Determine the [X, Y] coordinate at the center of the cell enclosing the given text.  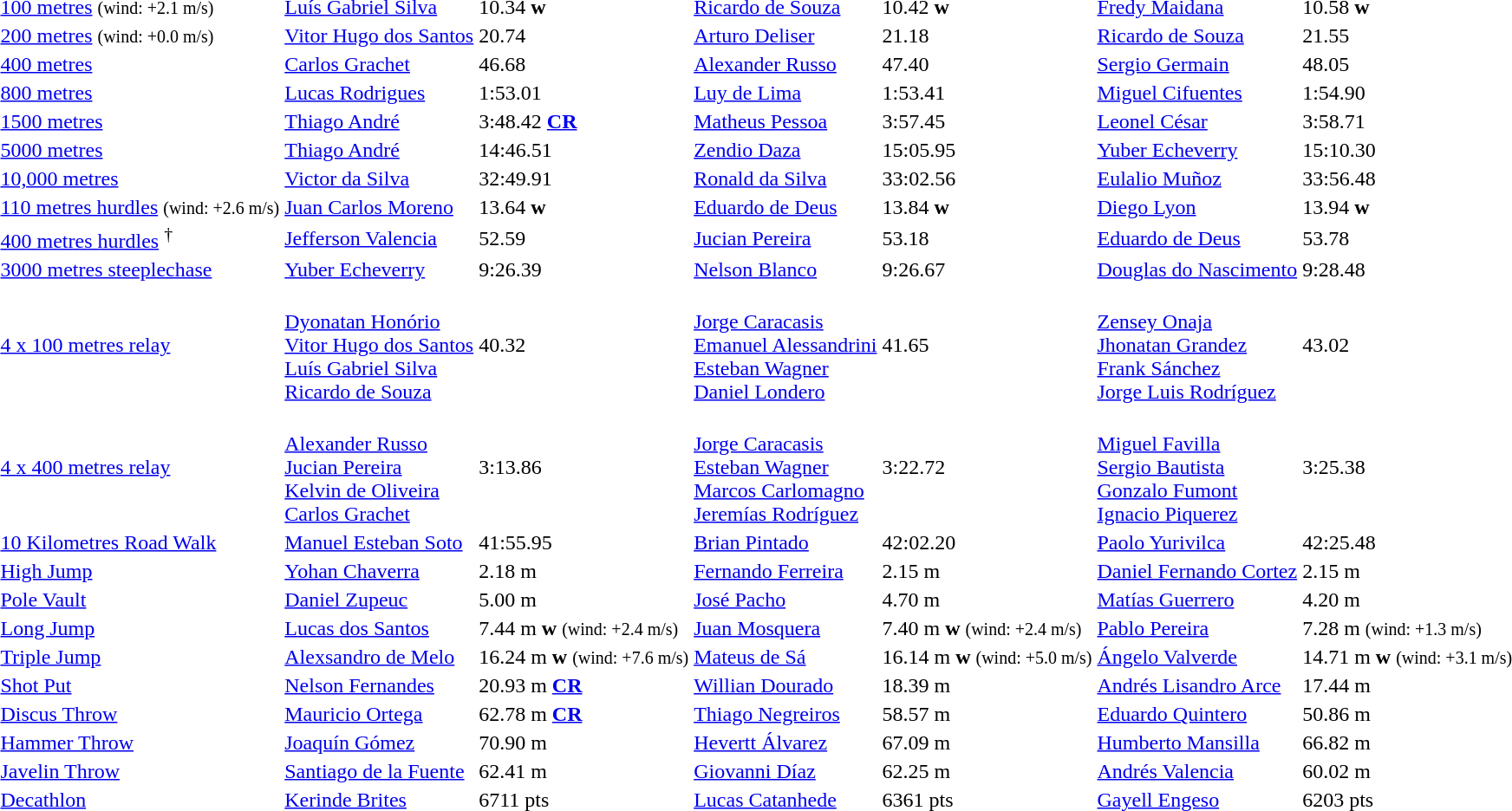
Santiago de la Fuente [380, 771]
Yohan Chaverra [380, 571]
2.18 m [584, 571]
Carlos Grachet [380, 64]
Luy de Lima [785, 93]
Zensey Onaja Jhonatan Grandez Frank Sánchez Jorge Luis Rodríguez [1197, 345]
20.74 [584, 36]
3:22.72 [987, 467]
Miguel Favilla Sergio Bautista Gonzalo Fumont Ignacio Piquerez [1197, 467]
Daniel Fernando Cortez [1197, 571]
2.15 m [987, 571]
Victor da Silva [380, 178]
3:48.42 CR [584, 121]
Willian Dourado [785, 685]
Ricardo de Souza [1197, 36]
Alexsandro de Melo [380, 657]
62.25 m [987, 771]
70.90 m [584, 743]
Alexander Russo [785, 64]
5.00 m [584, 600]
20.93 m CR [584, 685]
62.41 m [584, 771]
1:53.01 [584, 93]
José Pacho [785, 600]
Mauricio Ortega [380, 714]
Leonel César [1197, 121]
16.24 m w (wind: +7.6 m/s) [584, 657]
16.14 m w (wind: +5.0 m/s) [987, 657]
Arturo Deliser [785, 36]
Jucian Pereira [785, 238]
3:57.45 [987, 121]
33:02.56 [987, 178]
58.57 m [987, 714]
Eduardo Quintero [1197, 714]
Jorge Caracasis Esteban Wagner Marcos Carlomagno Jeremías Rodríguez [785, 467]
Zendio Daza [785, 150]
41:55.95 [584, 542]
Andrés Lisandro Arce [1197, 685]
Juan Mosquera [785, 628]
21.18 [987, 36]
Diego Lyon [1197, 207]
Lucas dos Santos [380, 628]
4.70 m [987, 600]
Matías Guerrero [1197, 600]
46.68 [584, 64]
9:26.39 [584, 269]
Giovanni Díaz [785, 771]
Ángelo Valverde [1197, 657]
15:05.95 [987, 150]
13.64 w [584, 207]
Matheus Pessoa [785, 121]
52.59 [584, 238]
Fernando Ferreira [785, 571]
Hevertt Álvarez [785, 743]
1:53.41 [987, 93]
Vitor Hugo dos Santos [380, 36]
Paolo Yurivilca [1197, 542]
Dyonatan Honório Vitor Hugo dos Santos Luís Gabriel Silva Ricardo de Souza [380, 345]
7.44 m w (wind: +2.4 m/s) [584, 628]
Humberto Mansilla [1197, 743]
Juan Carlos Moreno [380, 207]
Joaquín Gómez [380, 743]
13.84 w [987, 207]
Eulalio Muñoz [1197, 178]
9:26.67 [987, 269]
53.18 [987, 238]
Mateus de Sá [785, 657]
Daniel Zupeuc [380, 600]
62.78 m CR [584, 714]
47.40 [987, 64]
Douglas do Nascimento [1197, 269]
Nelson Fernandes [380, 685]
Manuel Esteban Soto [380, 542]
14:46.51 [584, 150]
Alexander Russo Jucian Pereira Kelvin de Oliveira Carlos Grachet [380, 467]
32:49.91 [584, 178]
7.40 m w (wind: +2.4 m/s) [987, 628]
18.39 m [987, 685]
Andrés Valencia [1197, 771]
67.09 m [987, 743]
42:02.20 [987, 542]
Miguel Cifuentes [1197, 93]
Sergio Germain [1197, 64]
Pablo Pereira [1197, 628]
Jefferson Valencia [380, 238]
Lucas Rodrigues [380, 93]
Ronald da Silva [785, 178]
Thiago Negreiros [785, 714]
40.32 [584, 345]
41.65 [987, 345]
3:13.86 [584, 467]
Nelson Blanco [785, 269]
Jorge Caracasis Emanuel Alessandrini Esteban Wagner Daniel Londero [785, 345]
Brian Pintado [785, 542]
